Determine the (X, Y) coordinate at the center of the cell enclosing the given text.  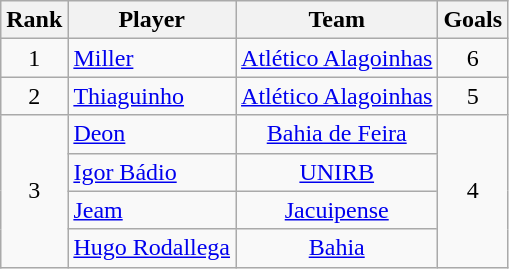
Player (152, 20)
1 (34, 58)
6 (473, 58)
Thiaguinho (152, 96)
Jeam (152, 210)
2 (34, 96)
Jacuipense (337, 210)
Bahia (337, 248)
Team (337, 20)
Bahia de Feira (337, 134)
4 (473, 191)
Hugo Rodallega (152, 248)
Igor Bádio (152, 172)
Deon (152, 134)
3 (34, 191)
Miller (152, 58)
Goals (473, 20)
5 (473, 96)
UNIRB (337, 172)
Rank (34, 20)
